Return the [x, y] coordinate for the center point of the cell that contains the specified text.  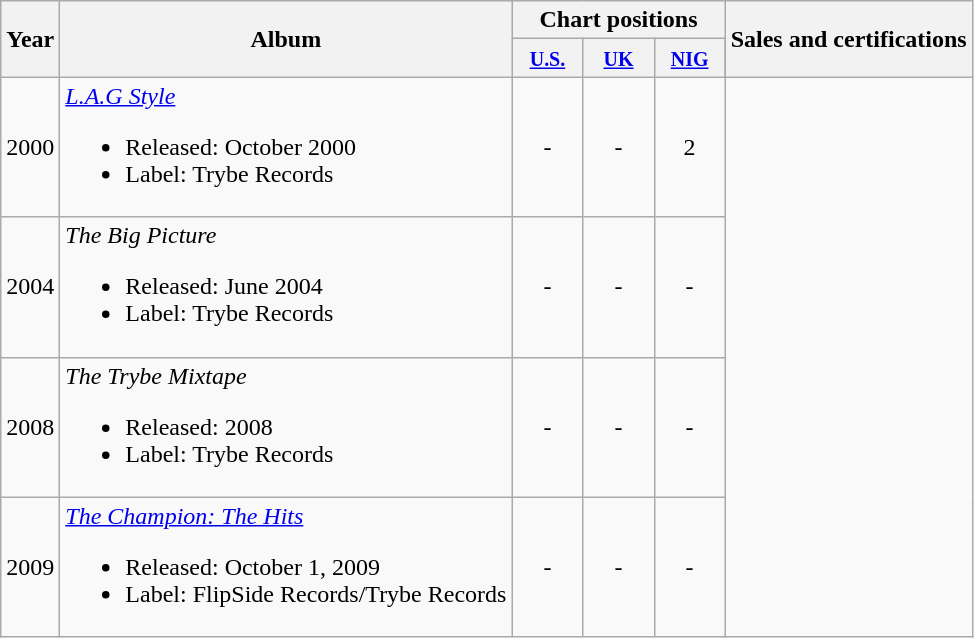
The Trybe MixtapeReleased: 2008Label: Trybe Records [286, 427]
2 [690, 147]
UK [618, 58]
U.S. [548, 58]
Sales and certifications [848, 39]
Year [30, 39]
NIG [690, 58]
2000 [30, 147]
2004 [30, 287]
The Big PictureReleased: June 2004Label: Trybe Records [286, 287]
L.A.G StyleReleased: October 2000Label: Trybe Records [286, 147]
Album [286, 39]
2008 [30, 427]
The Champion: The HitsReleased: October 1, 2009Label: FlipSide Records/Trybe Records [286, 567]
Chart positions [618, 20]
2009 [30, 567]
